Find where the given text appears and provide that cell's center as (X, Y) coordinate. 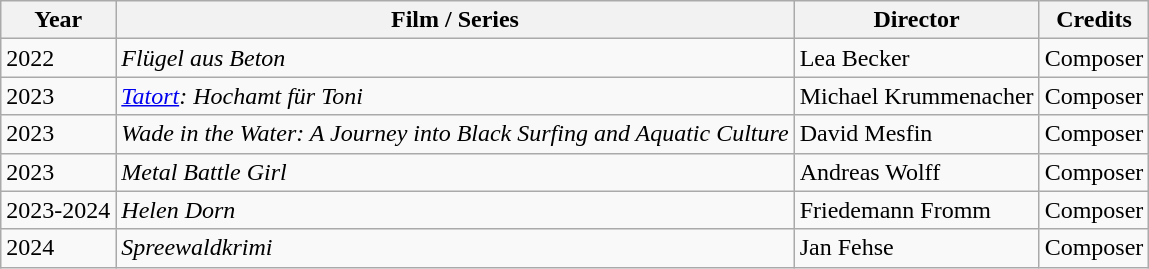
Flügel aus Beton (455, 58)
Tatort: Hochamt für Toni (455, 96)
Helen Dorn (455, 210)
Lea Becker (916, 58)
2022 (58, 58)
2023-2024 (58, 210)
Jan Fehse (916, 248)
Wade in the Water: A Journey into Black Surfing and Aquatic Culture (455, 134)
Michael Krummenacher (916, 96)
Film / Series (455, 20)
Metal Battle Girl (455, 172)
Friedemann Fromm (916, 210)
David Mesfin (916, 134)
Year (58, 20)
Director (916, 20)
2024 (58, 248)
Spreewaldkrimi (455, 248)
Andreas Wolff (916, 172)
Credits (1094, 20)
